Return (x, y) of the center of cell containing provided text 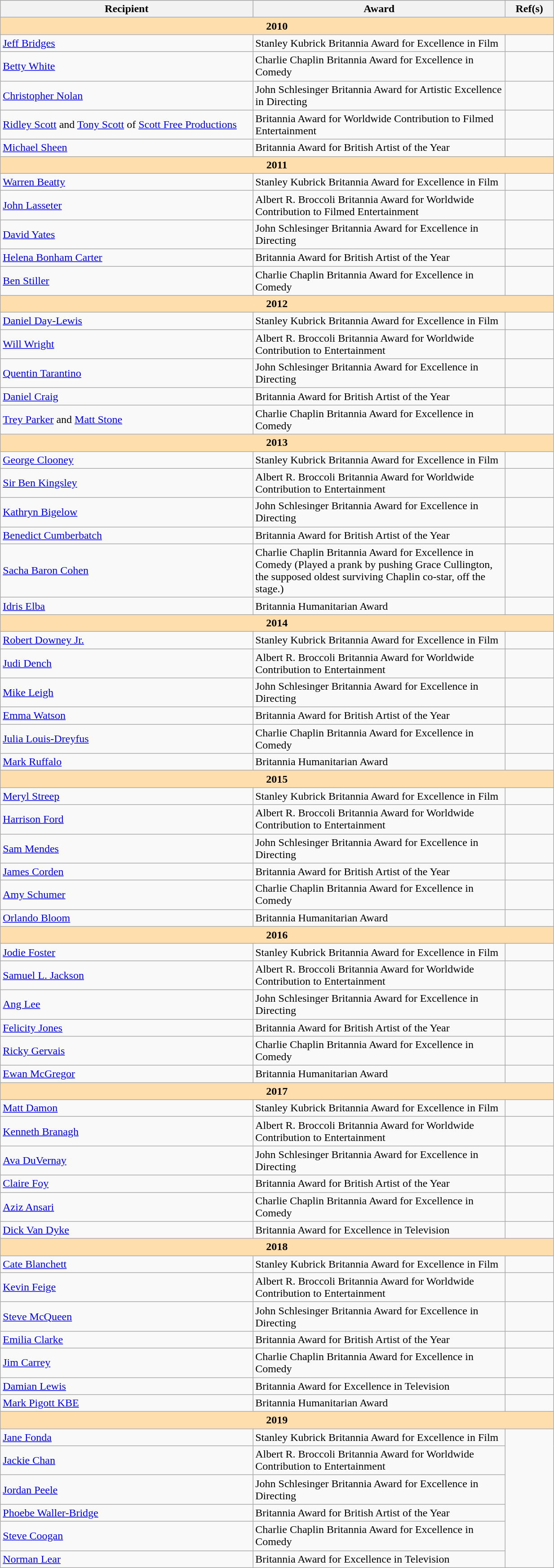
John Lasseter (127, 205)
Britannia Award for Worldwide Contribution to Filmed Entertainment (379, 125)
Daniel Day-Lewis (127, 321)
Michael Sheen (127, 148)
Mark Pigott KBE (127, 1403)
Jordan Peele (127, 1490)
Christopher Nolan (127, 95)
Steve McQueen (127, 1317)
Ang Lee (127, 1004)
George Clooney (127, 460)
Dick Van Dyke (127, 1230)
2010 (277, 26)
Sir Ben Kingsley (127, 483)
Damian Lewis (127, 1386)
2016 (277, 935)
Ewan McGregor (127, 1074)
Sam Mendes (127, 849)
Jodie Foster (127, 952)
Recipient (127, 9)
Norman Lear (127, 1559)
Emilia Clarke (127, 1339)
Orlando Bloom (127, 918)
Ref(s) (529, 9)
Judi Dench (127, 663)
Daniel Craig (127, 396)
Albert R. Broccoli Britannia Award for Worldwide Contribution to Filmed Entertainment (379, 205)
Ava DuVernay (127, 1160)
John Schlesinger Britannia Award for Artistic Excellence in Directing (379, 95)
James Corden (127, 872)
Samuel L. Jackson (127, 975)
Aziz Ansari (127, 1207)
Claire Foy (127, 1184)
Matt Damon (127, 1108)
Ben Stiller (127, 280)
Jane Fonda (127, 1437)
Award (379, 9)
2019 (277, 1420)
Betty White (127, 66)
Emma Watson (127, 716)
2018 (277, 1247)
Felicity Jones (127, 1028)
Jackie Chan (127, 1460)
Meryl Streep (127, 796)
2017 (277, 1091)
Mike Leigh (127, 692)
Kathryn Bigelow (127, 512)
Ricky Gervais (127, 1051)
Jim Carrey (127, 1362)
David Yates (127, 234)
Quentin Tarantino (127, 374)
Benedict Cumberbatch (127, 535)
Robert Downey Jr. (127, 640)
Trey Parker and Matt Stone (127, 419)
Amy Schumer (127, 894)
Julia Louis-Dreyfus (127, 739)
2015 (277, 779)
Kenneth Branagh (127, 1132)
Cate Blanchett (127, 1264)
Warren Beatty (127, 182)
Kevin Feige (127, 1287)
Idris Elba (127, 606)
Ridley Scott and Tony Scott of Scott Free Productions (127, 125)
2012 (277, 304)
Phoebe Waller-Bridge (127, 1513)
2013 (277, 443)
Mark Ruffalo (127, 762)
Helena Bonham Carter (127, 257)
Will Wright (127, 344)
2011 (277, 165)
Harrison Ford (127, 819)
2014 (277, 623)
Jeff Bridges (127, 43)
Steve Coogan (127, 1536)
Sacha Baron Cohen (127, 570)
